Return [X, Y] of the center of cell containing provided text 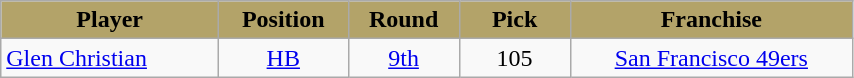
105 [514, 58]
Franchise [711, 20]
Pick [514, 20]
HB [284, 58]
Glen Christian [110, 58]
Round [404, 20]
San Francisco 49ers [711, 58]
Player [110, 20]
9th [404, 58]
Position [284, 20]
